Return (X, Y) of the center of cell containing provided text 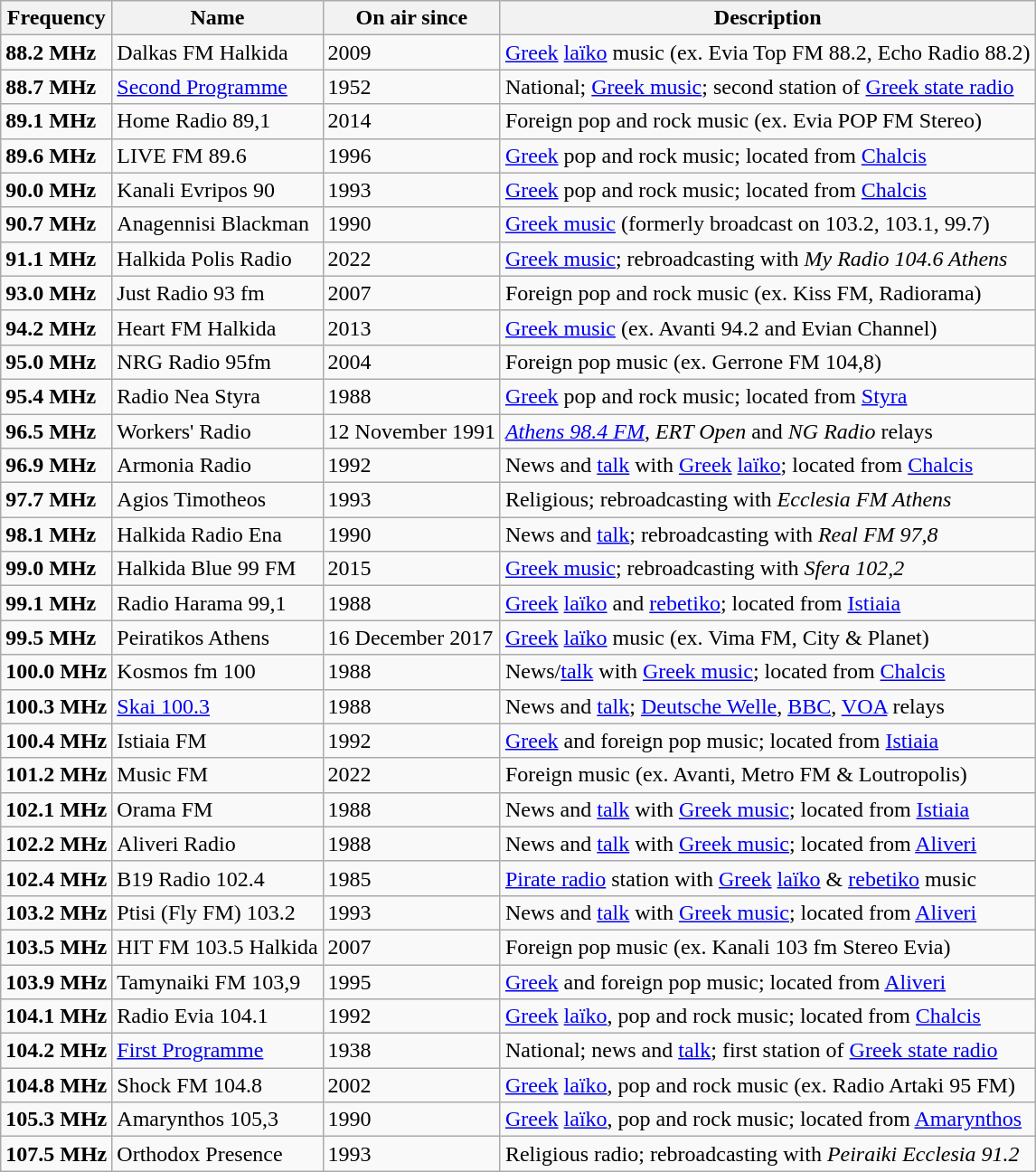
Kosmos fm 100 (217, 672)
Home Radio 89,1 (217, 121)
Radio Harama 99,1 (217, 603)
Dalkas FM Halkida (217, 52)
Second Programme (217, 87)
12 November 1991 (411, 431)
NRG Radio 95fm (217, 362)
90.7 MHz (56, 224)
Armonia Radio (217, 466)
Radio Nea Styra (217, 396)
88.7 MHz (56, 87)
News/talk with Greek music; located from Chalcis (768, 672)
Ptisi (Fly FM) 103.2 (217, 912)
2004 (411, 362)
90.0 MHz (56, 190)
Foreign pop and rock music (ex. Evia POP FM Stereo) (768, 121)
94.2 MHz (56, 327)
News and talk with Greek music; located from Istiaia (768, 809)
Pirate radio station with Greek laïko & rebetiko music (768, 878)
Greek and foreign pop music; located from Aliveri (768, 981)
Frequency (56, 18)
103.9 MHz (56, 981)
Greek and foreign pop music; located from Istiaia (768, 741)
2015 (411, 569)
Greek laïko, pop and rock music (ex. Radio Artaki 95 FM) (768, 1085)
1985 (411, 878)
Workers' Radio (217, 431)
Aliveri Radio (217, 844)
103.5 MHz (56, 947)
News and talk; Deutsche Welle, BBC, VOA relays (768, 706)
Religious; rebroadcasting with Ecclesia FM Athens (768, 500)
Foreign pop and rock music (ex. Kiss FM, Radiorama) (768, 293)
Agios Timotheos (217, 500)
104.1 MHz (56, 1016)
2009 (411, 52)
2014 (411, 121)
Orthodox Presence (217, 1154)
Description (768, 18)
97.7 MHz (56, 500)
95.4 MHz (56, 396)
1938 (411, 1051)
Greek laïko, pop and rock music; located from Amarynthos (768, 1120)
LIVE FM 89.6 (217, 156)
National; news and talk; first station of Greek state radio (768, 1051)
100.3 MHz (56, 706)
Radio Evia 104.1 (217, 1016)
On air since (411, 18)
88.2 MHz (56, 52)
105.3 MHz (56, 1120)
Greek laïko and rebetiko; located from Istiaia (768, 603)
100.0 MHz (56, 672)
Greek laïko music (ex. Evia Top FM 88.2, Echo Radio 88.2) (768, 52)
News and talk; rebroadcasting with Real FM 97,8 (768, 534)
National; Greek music; second station of Greek state radio (768, 87)
102.4 MHz (56, 878)
91.1 MHz (56, 259)
Orama FM (217, 809)
104.8 MHz (56, 1085)
Foreign pop music (ex. Gerrone FM 104,8) (768, 362)
107.5 MHz (56, 1154)
Name (217, 18)
96.9 MHz (56, 466)
Shock FM 104.8 (217, 1085)
Halkida Radio Ena (217, 534)
Tamynaiki FM 103,9 (217, 981)
Heart FM Halkida (217, 327)
Greek laïko music (ex. Vima FM, City & Planet) (768, 638)
First Programme (217, 1051)
Foreign pop music (ex. Kanali 103 fm Stereo Evia) (768, 947)
Foreign music (ex. Avanti, Metro FM & Loutropolis) (768, 775)
Halkida Polis Radio (217, 259)
96.5 MHz (56, 431)
Greek laïko, pop and rock music; located from Chalcis (768, 1016)
16 December 2017 (411, 638)
HIT FM 103.5 Halkida (217, 947)
Greek music; rebroadcasting with Sfera 102,2 (768, 569)
2013 (411, 327)
102.1 MHz (56, 809)
B19 Radio 102.4 (217, 878)
99.1 MHz (56, 603)
93.0 MHz (56, 293)
2002 (411, 1085)
1995 (411, 981)
Peiratikos Athens (217, 638)
Amarynthos 105,3 (217, 1120)
Religious radio; rebroadcasting with Peiraiki Ecclesia 91.2 (768, 1154)
98.1 MHz (56, 534)
Athens 98.4 FM, ERT Open and NG Radio relays (768, 431)
99.5 MHz (56, 638)
103.2 MHz (56, 912)
Halkida Blue 99 FM (217, 569)
Anagennisi Blackman (217, 224)
Music FM (217, 775)
89.6 MHz (56, 156)
Greek music (formerly broadcast on 103.2, 103.1, 99.7) (768, 224)
99.0 MHz (56, 569)
100.4 MHz (56, 741)
95.0 MHz (56, 362)
Kanali Evripos 90 (217, 190)
101.2 MHz (56, 775)
Skai 100.3 (217, 706)
Greek music; rebroadcasting with My Radio 104.6 Athens (768, 259)
1952 (411, 87)
89.1 MHz (56, 121)
Greek music (ex. Avanti 94.2 and Evian Channel) (768, 327)
102.2 MHz (56, 844)
Greek pop and rock music; located from Styra (768, 396)
104.2 MHz (56, 1051)
Just Radio 93 fm (217, 293)
1996 (411, 156)
Istiaia FM (217, 741)
News and talk with Greek laïko; located from Chalcis (768, 466)
